Find where the given text appears and provide that cell's center as (x, y) coordinate. 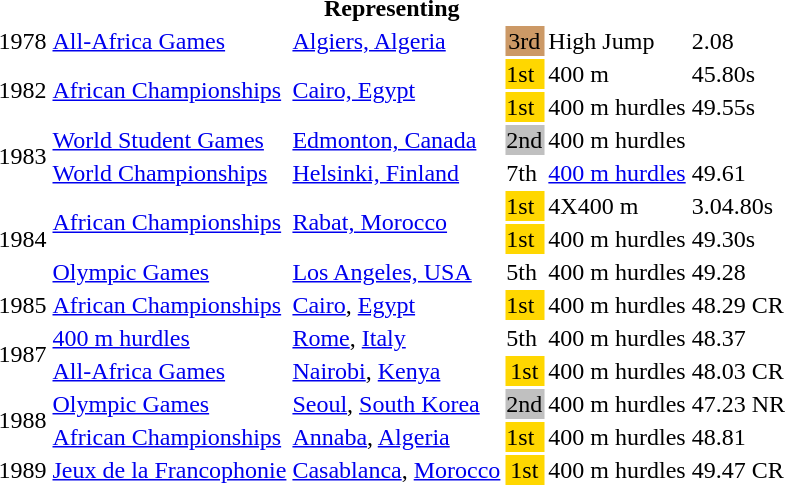
Rome, Italy (396, 338)
400 m (617, 74)
World Student Games (170, 140)
Annaba, Algeria (396, 437)
Los Angeles, USA (396, 272)
7th (524, 173)
Nairobi, Kenya (396, 371)
Edmonton, Canada (396, 140)
Rabat, Morocco (396, 222)
Casablanca, Morocco (396, 470)
World Championships (170, 173)
Jeux de la Francophonie (170, 470)
High Jump (617, 41)
Algiers, Algeria (396, 41)
4X400 m (617, 206)
3rd (524, 41)
Seoul, South Korea (396, 404)
Helsinki, Finland (396, 173)
